Locate the cell with the specified text and output its [X, Y] center coordinate. 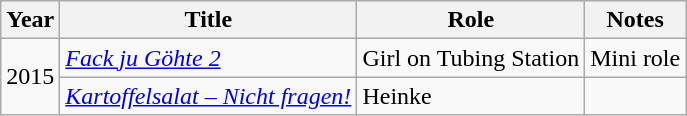
Title [208, 20]
Fack ju Göhte 2 [208, 58]
2015 [30, 77]
Girl on Tubing Station [471, 58]
Notes [636, 20]
Kartoffelsalat – Nicht fragen! [208, 96]
Year [30, 20]
Mini role [636, 58]
Role [471, 20]
Heinke [471, 96]
